Return [X, Y] of the center of cell containing provided text 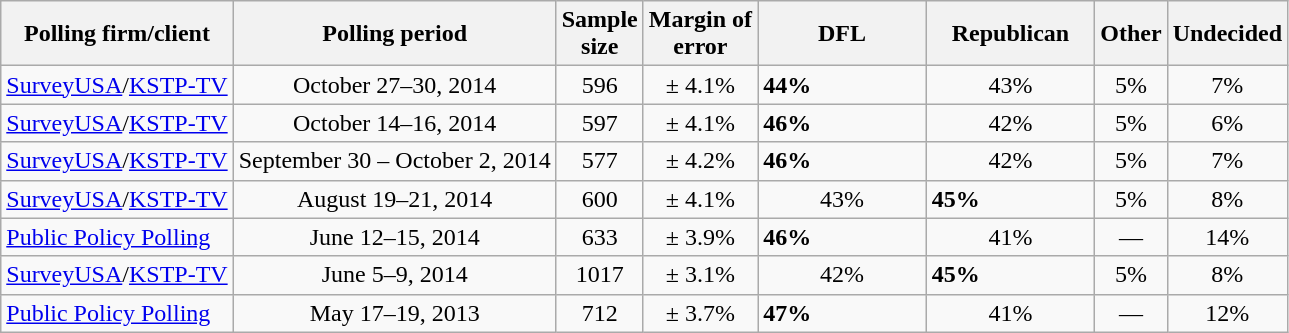
6% [1227, 123]
October 27–30, 2014 [394, 85]
DFL [842, 34]
Margin oferror [700, 34]
1017 [600, 275]
May 17–19, 2013 [394, 313]
± 3.9% [700, 237]
June 5–9, 2014 [394, 275]
597 [600, 123]
596 [600, 85]
14% [1227, 237]
Other [1131, 34]
September 30 – October 2, 2014 [394, 161]
Polling firm/client [117, 34]
712 [600, 313]
± 4.2% [700, 161]
± 3.1% [700, 275]
August 19–21, 2014 [394, 199]
600 [600, 199]
12% [1227, 313]
October 14–16, 2014 [394, 123]
Undecided [1227, 34]
Republican [1010, 34]
Samplesize [600, 34]
633 [600, 237]
44% [842, 85]
47% [842, 313]
± 3.7% [700, 313]
Polling period [394, 34]
577 [600, 161]
June 12–15, 2014 [394, 237]
